Scan for the cell matching the given text and deliver its [x, y] coordinate at center. 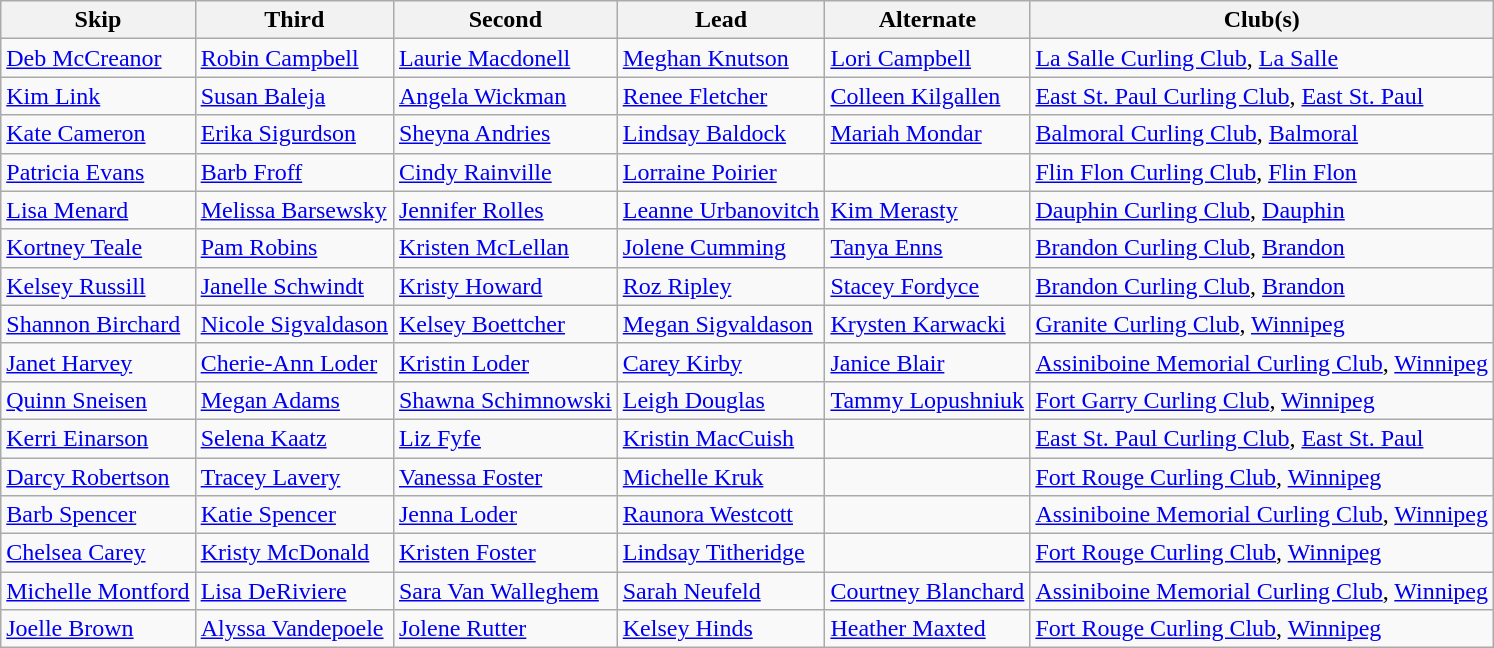
Barb Froff [294, 172]
Nicole Sigvaldason [294, 324]
Darcy Robertson [98, 477]
Stacey Fordyce [928, 286]
Cherie-Ann Loder [294, 362]
Laurie Macdonell [505, 58]
Kim Merasty [928, 210]
Liz Fyfe [505, 438]
Balmoral Curling Club, Balmoral [1262, 134]
Tracey Lavery [294, 477]
Kelsey Russill [98, 286]
Joelle Brown [98, 629]
Janelle Schwindt [294, 286]
Third [294, 20]
Lorraine Poirier [721, 172]
Lindsay Baldock [721, 134]
Chelsea Carey [98, 553]
Flin Flon Curling Club, Flin Flon [1262, 172]
Megan Sigvaldason [721, 324]
Lori Campbell [928, 58]
La Salle Curling Club, La Salle [1262, 58]
Roz Ripley [721, 286]
Mariah Mondar [928, 134]
Alyssa Vandepoele [294, 629]
Tanya Enns [928, 248]
Sara Van Walleghem [505, 591]
Kelsey Hinds [721, 629]
Kristen Foster [505, 553]
Skip [98, 20]
Jolene Rutter [505, 629]
Janet Harvey [98, 362]
Robin Campbell [294, 58]
Jenna Loder [505, 515]
Krysten Karwacki [928, 324]
Alternate [928, 20]
Michelle Kruk [721, 477]
Sheyna Andries [505, 134]
Leigh Douglas [721, 400]
Colleen Kilgallen [928, 96]
Susan Baleja [294, 96]
Vanessa Foster [505, 477]
Meghan Knutson [721, 58]
Patricia Evans [98, 172]
Jennifer Rolles [505, 210]
Kristy Howard [505, 286]
Melissa Barsewsky [294, 210]
Kerri Einarson [98, 438]
Kim Link [98, 96]
Deb McCreanor [98, 58]
Lisa Menard [98, 210]
Leanne Urbanovitch [721, 210]
Pam Robins [294, 248]
Granite Curling Club, Winnipeg [1262, 324]
Carey Kirby [721, 362]
Kristy McDonald [294, 553]
Erika Sigurdson [294, 134]
Cindy Rainville [505, 172]
Raunora Westcott [721, 515]
Kristen McLellan [505, 248]
Heather Maxted [928, 629]
Selena Kaatz [294, 438]
Shannon Birchard [98, 324]
Lindsay Titheridge [721, 553]
Michelle Montford [98, 591]
Courtney Blanchard [928, 591]
Angela Wickman [505, 96]
Lead [721, 20]
Janice Blair [928, 362]
Dauphin Curling Club, Dauphin [1262, 210]
Lisa DeRiviere [294, 591]
Katie Spencer [294, 515]
Kelsey Boettcher [505, 324]
Barb Spencer [98, 515]
Quinn Sneisen [98, 400]
Kortney Teale [98, 248]
Jolene Cumming [721, 248]
Tammy Lopushniuk [928, 400]
Club(s) [1262, 20]
Megan Adams [294, 400]
Second [505, 20]
Sarah Neufeld [721, 591]
Fort Garry Curling Club, Winnipeg [1262, 400]
Kristin MacCuish [721, 438]
Shawna Schimnowski [505, 400]
Kate Cameron [98, 134]
Renee Fletcher [721, 96]
Kristin Loder [505, 362]
